Pinpoint the cell where the given text exists, returning its (x, y) midpoint coordinate. 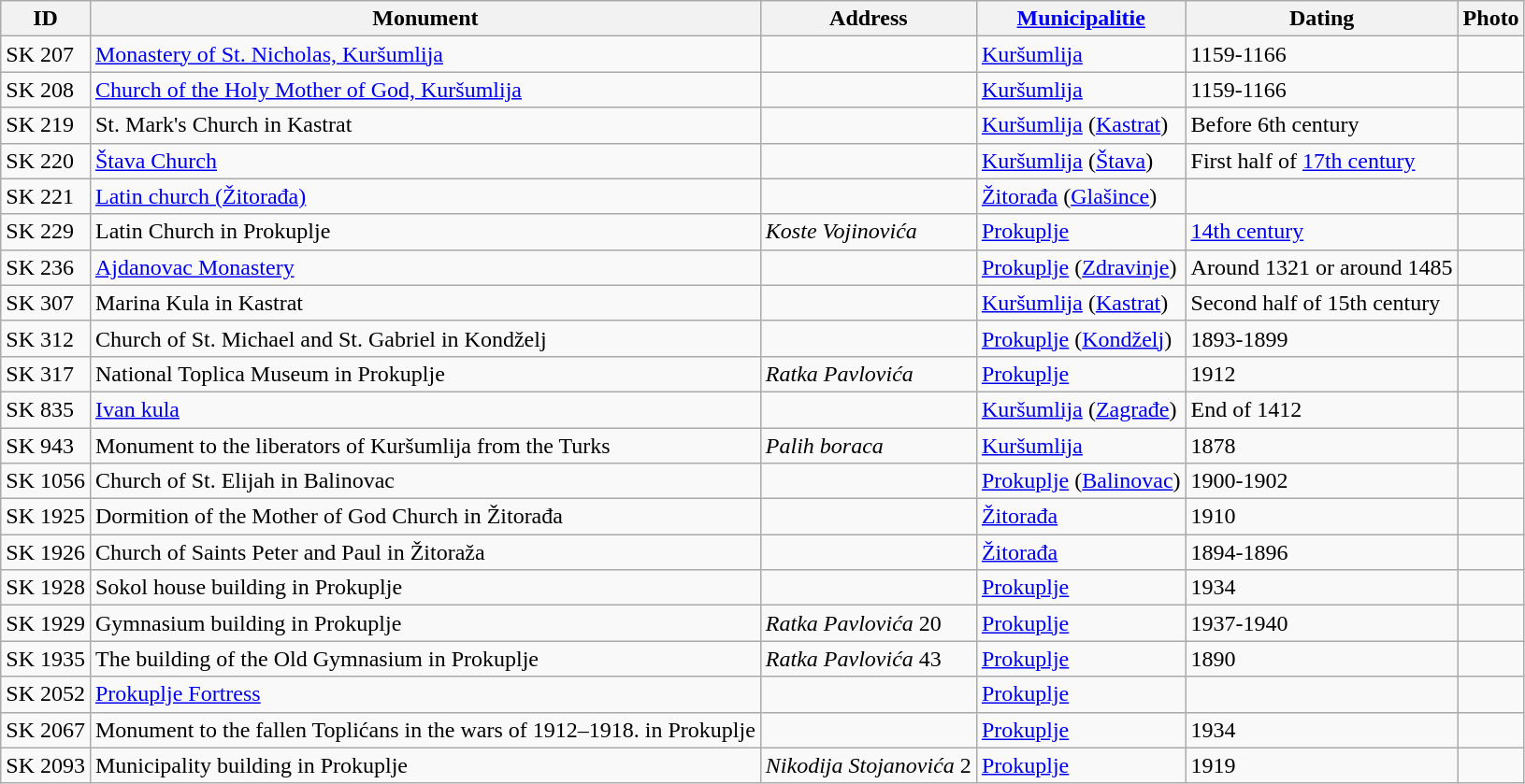
1893-1899 (1322, 338)
1912 (1322, 374)
Ratka Pavlovića (868, 374)
1900-1902 (1322, 481)
SK 1929 (46, 623)
Ajdanovac Monastery (424, 267)
SK 307 (46, 303)
Municipality building in Prokuplje (424, 765)
SK 236 (46, 267)
SK 1928 (46, 588)
Address (868, 19)
Štava Church (424, 161)
Latin Church in Prokuplje (424, 232)
St. Mark's Church in Kastrat (424, 125)
Dating (1322, 19)
SK 1925 (46, 517)
Church of St. Elijah in Balinovac (424, 481)
Latin church (Žitorađa) (424, 196)
End of 1412 (1322, 409)
1910 (1322, 517)
Kuršumlija (Štava) (1081, 161)
Church of St. Michael and St. Gabriel in Kondželj (424, 338)
Prokuplje (Kondželj) (1081, 338)
1890 (1322, 659)
1937-1940 (1322, 623)
14th century (1322, 232)
SK 207 (46, 54)
Prokuplje Fortress (424, 694)
National Toplica Museum in Prokuplje (424, 374)
Monastery of St. Nicholas, Kuršumlija (424, 54)
Ratka Pavlovića 43 (868, 659)
Koste Vojinovića (868, 232)
Photo (1490, 19)
Ratka Pavlovića 20 (868, 623)
SK 317 (46, 374)
Ivan kula (424, 409)
SK 943 (46, 446)
SK 1056 (46, 481)
SK 221 (46, 196)
Around 1321 or around 1485 (1322, 267)
Monument (424, 19)
SK 312 (46, 338)
1894-1896 (1322, 552)
Monument to the fallen Toplićans in the wars of 1912–1918. in Prokuplje (424, 730)
SK 229 (46, 232)
Church of the Holy Mother of God, Kuršumlija (424, 90)
First half of 17th century (1322, 161)
1878 (1322, 446)
Second half of 15th century (1322, 303)
Gymnasium building in Prokuplje (424, 623)
1919 (1322, 765)
Dormition of the Mother of God Church in Žitorađa (424, 517)
SK 219 (46, 125)
SK 208 (46, 90)
Municipalitie (1081, 19)
Žitorađa (Glašince) (1081, 196)
Marina Kula in Kastrat (424, 303)
SK 220 (46, 161)
Palih boraca (868, 446)
Nikodija Stojanovića 2 (868, 765)
Before 6th century (1322, 125)
Prokuplje (Balinovac) (1081, 481)
SK 2067 (46, 730)
Church of Saints Peter and Paul in Žitoraža (424, 552)
SK 2052 (46, 694)
SK 1926 (46, 552)
SK 2093 (46, 765)
Monument to the liberators of Kuršumlija from the Turks (424, 446)
Kuršumlija (Zagrađe) (1081, 409)
Prokuplje (Zdravinje) (1081, 267)
SK 835 (46, 409)
Sokol house building in Prokuplje (424, 588)
SK 1935 (46, 659)
ID (46, 19)
The building of the Old Gymnasium in Prokuplje (424, 659)
